Scan for the cell matching the given text and deliver its [X, Y] coordinate at center. 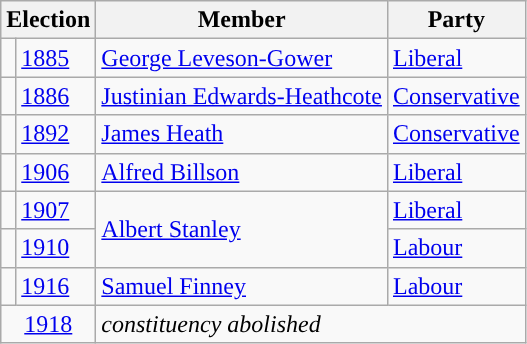
1918 [48, 324]
Party [456, 20]
Member [242, 20]
1907 [56, 210]
James Heath [242, 134]
Justinian Edwards-Heathcote [242, 96]
1885 [56, 58]
1906 [56, 172]
1892 [56, 134]
1886 [56, 96]
Election [48, 20]
constituency abolished [310, 324]
George Leveson-Gower [242, 58]
Samuel Finney [242, 286]
1916 [56, 286]
1910 [56, 248]
Albert Stanley [242, 229]
Alfred Billson [242, 172]
